Return [X, Y] of the center of cell containing provided text 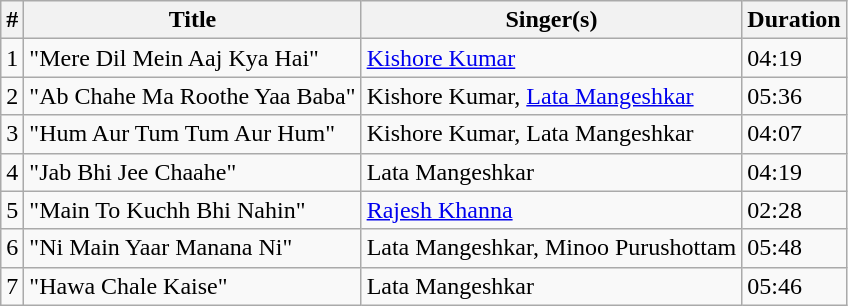
Lata Mangeshkar, Minoo Purushottam [552, 248]
"Jab Bhi Jee Chaahe" [192, 172]
"Hawa Chale Kaise" [192, 286]
Rajesh Khanna [552, 210]
"Ab Chahe Ma Roothe Yaa Baba" [192, 96]
05:36 [794, 96]
Duration [794, 20]
1 [12, 58]
"Main To Kuchh Bhi Nahin" [192, 210]
7 [12, 286]
# [12, 20]
5 [12, 210]
05:46 [794, 286]
"Hum Aur Tum Tum Aur Hum" [192, 134]
4 [12, 172]
2 [12, 96]
02:28 [794, 210]
Title [192, 20]
04:07 [794, 134]
6 [12, 248]
3 [12, 134]
Kishore Kumar [552, 58]
"Ni Main Yaar Manana Ni" [192, 248]
05:48 [794, 248]
"Mere Dil Mein Aaj Kya Hai" [192, 58]
Singer(s) [552, 20]
